Locate the cell with the specified text and output its (X, Y) center coordinate. 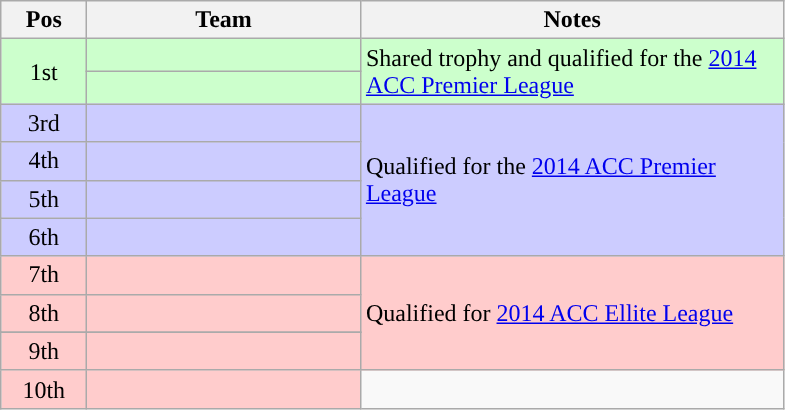
Shared trophy and qualified for the 2014 ACC Premier League (572, 72)
4th (44, 161)
3rd (44, 123)
Notes (572, 20)
1st (44, 72)
9th (44, 351)
10th (44, 389)
8th (44, 313)
Team (224, 20)
6th (44, 237)
5th (44, 199)
Qualified for 2014 ACC Ellite League (572, 313)
Qualified for the 2014 ACC Premier League (572, 180)
7th (44, 275)
Pos (44, 20)
